Pinpoint the cell where the given text exists, returning its [X, Y] midpoint coordinate. 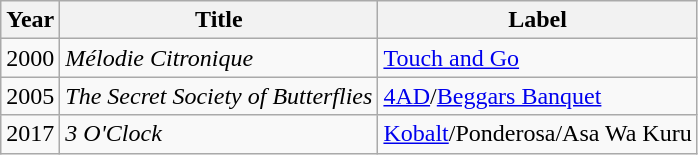
Label [538, 20]
Kobalt/Ponderosa/Asa Wa Kuru [538, 134]
4AD/Beggars Banquet [538, 96]
Year [30, 20]
Touch and Go [538, 58]
2000 [30, 58]
Mélodie Citronique [219, 58]
The Secret Society of Butterflies [219, 96]
2005 [30, 96]
3 O'Clock [219, 134]
Title [219, 20]
2017 [30, 134]
